Extract the [X, Y] coordinate from the center of the cell holding the provided text.  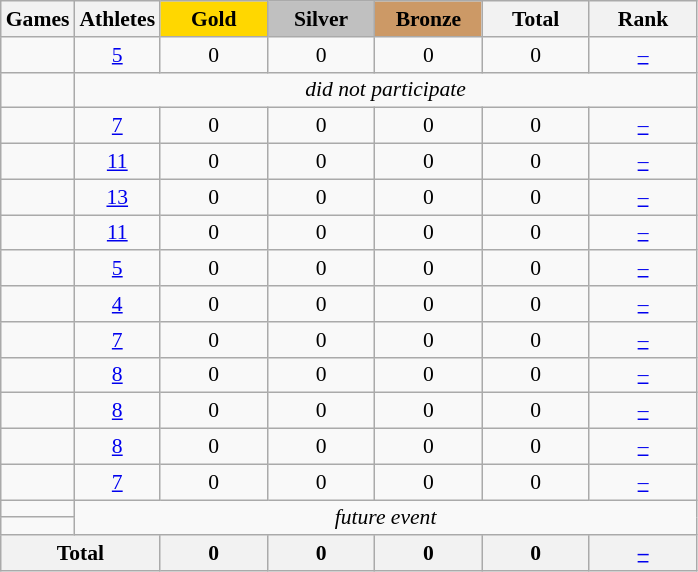
4 [117, 304]
Silver [320, 19]
Games [38, 19]
Rank [642, 19]
13 [117, 197]
Bronze [428, 19]
did not participate [385, 90]
future event [385, 518]
Gold [214, 19]
Athletes [117, 19]
